Locate the cell with the specified text and output its (x, y) center coordinate. 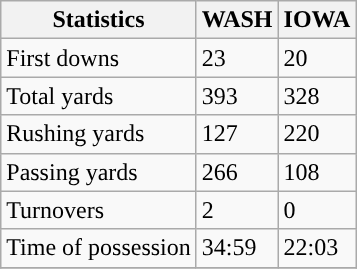
IOWA (317, 20)
0 (317, 210)
Statistics (99, 20)
22:03 (317, 248)
34:59 (237, 248)
127 (237, 134)
Passing yards (99, 172)
First downs (99, 58)
23 (237, 58)
Time of possession (99, 248)
220 (317, 134)
328 (317, 96)
108 (317, 172)
Turnovers (99, 210)
20 (317, 58)
Total yards (99, 96)
266 (237, 172)
393 (237, 96)
2 (237, 210)
WASH (237, 20)
Rushing yards (99, 134)
